Search for the cell housing the specified text and yield its (x, y) center coordinate. 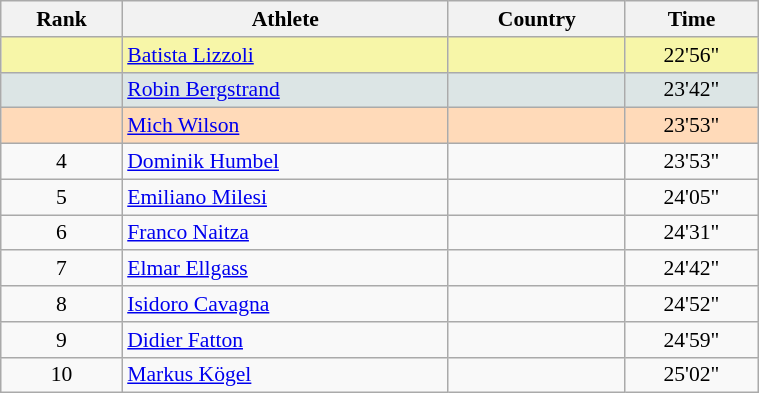
4 (62, 162)
Rank (62, 19)
5 (62, 197)
Robin Bergstrand (285, 90)
Dominik Humbel (285, 162)
Country (536, 19)
Mich Wilson (285, 126)
Isidoro Cavagna (285, 304)
Elmar Ellgass (285, 269)
22'56" (691, 55)
Batista Lizzoli (285, 55)
25'02" (691, 375)
23'42" (691, 90)
24'59" (691, 340)
Time (691, 19)
24'52" (691, 304)
24'42" (691, 269)
6 (62, 233)
Markus Kögel (285, 375)
Didier Fatton (285, 340)
9 (62, 340)
7 (62, 269)
24'31" (691, 233)
Franco Naitza (285, 233)
Athlete (285, 19)
24'05" (691, 197)
Emiliano Milesi (285, 197)
8 (62, 304)
10 (62, 375)
